Determine the (x, y) coordinate at the center of the cell enclosing the given text.  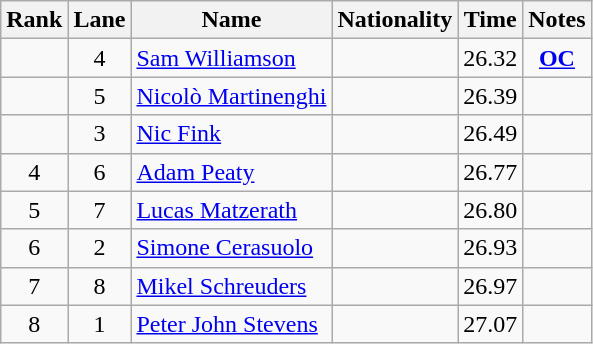
Nic Fink (232, 134)
26.39 (490, 96)
OC (557, 58)
Mikel Schreuders (232, 286)
26.32 (490, 58)
Notes (557, 20)
Nationality (395, 20)
3 (100, 134)
Simone Cerasuolo (232, 248)
26.77 (490, 172)
27.07 (490, 324)
1 (100, 324)
Adam Peaty (232, 172)
26.49 (490, 134)
Nicolò Martinenghi (232, 96)
Sam Williamson (232, 58)
Name (232, 20)
Rank (34, 20)
26.93 (490, 248)
Peter John Stevens (232, 324)
2 (100, 248)
26.80 (490, 210)
26.97 (490, 286)
Lucas Matzerath (232, 210)
Time (490, 20)
Lane (100, 20)
